Extract the (X, Y) coordinate from the center of the cell holding the provided text.  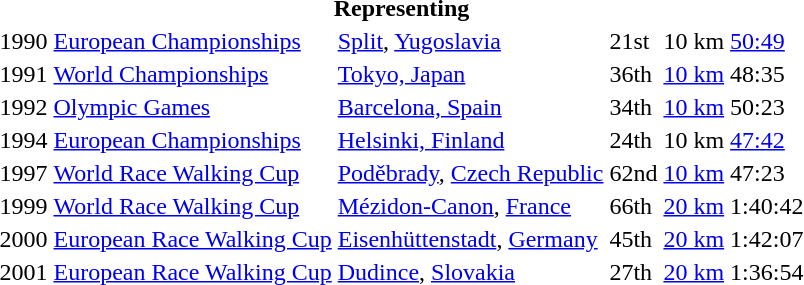
45th (634, 239)
Olympic Games (192, 107)
36th (634, 74)
Tokyo, Japan (470, 74)
66th (634, 206)
Poděbrady, Czech Republic (470, 173)
21st (634, 41)
World Championships (192, 74)
Eisenhüttenstadt, Germany (470, 239)
34th (634, 107)
Mézidon-Canon, France (470, 206)
24th (634, 140)
Barcelona, Spain (470, 107)
European Race Walking Cup (192, 239)
Helsinki, Finland (470, 140)
62nd (634, 173)
Split, Yugoslavia (470, 41)
